For the text-containing cell, return its midpoint in [x, y] coordinate format. 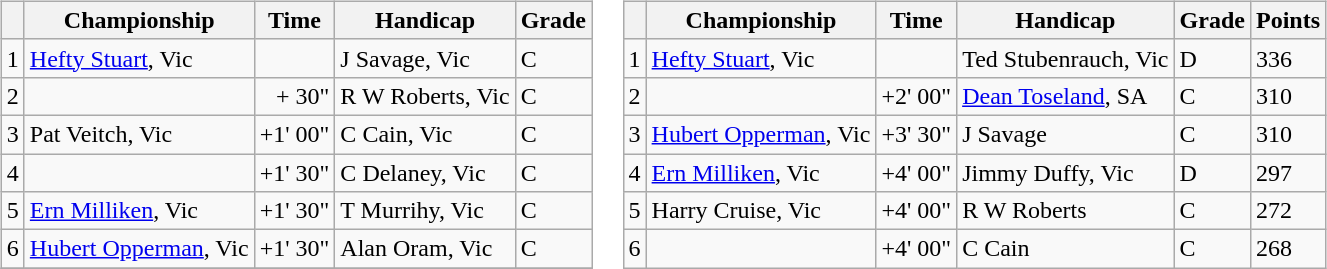
Dean Toseland, SA [1066, 96]
268 [1288, 249]
Points [1288, 20]
C Delaney, Vic [425, 173]
C Cain, Vic [425, 134]
Jimmy Duffy, Vic [1066, 173]
336 [1288, 58]
272 [1288, 211]
R W Roberts [1066, 211]
J Savage [1066, 134]
Pat Veitch, Vic [139, 134]
R W Roberts, Vic [425, 96]
T Murrihy, Vic [425, 211]
Alan Oram, Vic [425, 249]
+1' 00" [294, 134]
+ 30" [294, 96]
J Savage, Vic [425, 58]
Harry Cruise, Vic [761, 211]
+3' 30" [916, 134]
C Cain [1066, 249]
+2' 00" [916, 96]
297 [1288, 173]
Ted Stubenrauch, Vic [1066, 58]
